Detect which cell encompasses the target text, then output its [X, Y] center coordinate. 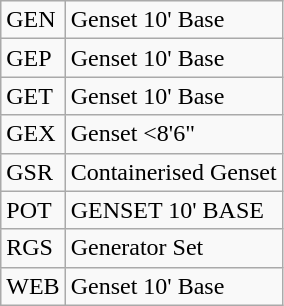
RGS [33, 248]
GSR [33, 172]
Genset <8'6" [174, 134]
POT [33, 210]
GEP [33, 58]
GET [33, 96]
WEB [33, 286]
GEX [33, 134]
GEN [33, 20]
GENSET 10' BASE [174, 210]
Containerised Genset [174, 172]
Generator Set [174, 248]
